Capture the cell that displays the provided text and extract its [x, y] central coordinate. 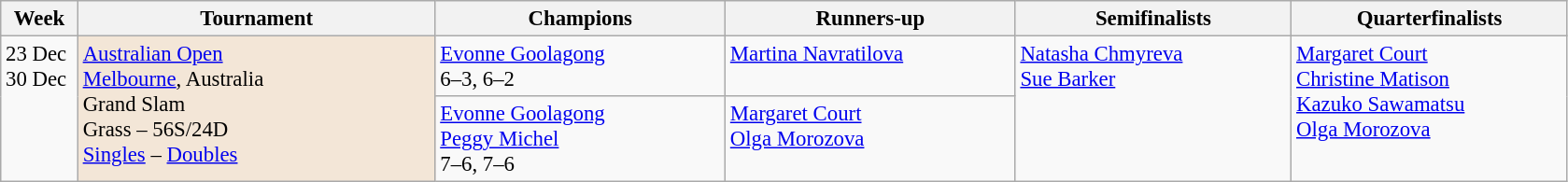
Margaret Court Christine Matison Kazuko Sawamatsu Olga Morozova [1430, 109]
Quarterfinalists [1430, 19]
Martina Navratilova [870, 67]
Margaret Court Olga Morozova [870, 139]
Champions [581, 19]
Runners-up [870, 19]
23 Dec30 Dec [39, 109]
Natasha Chmyreva Sue Barker [1153, 109]
Tournament [256, 19]
Evonne Goolagong6–3, 6–2 [581, 67]
Week [39, 19]
Semifinalists [1153, 19]
Evonne Goolagong Peggy Michel7–6, 7–6 [581, 139]
Australian Open Melbourne, AustraliaGrand SlamGrass – 56S/24DSingles – Doubles [256, 109]
